Scan for the cell matching the given text and deliver its (X, Y) coordinate at center. 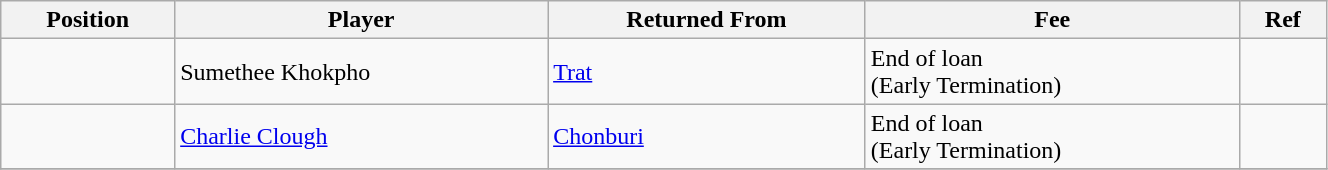
Position (88, 20)
Sumethee Khokpho (362, 72)
Player (362, 20)
Returned From (707, 20)
Chonburi (707, 136)
Ref (1282, 20)
Charlie Clough (362, 136)
Trat (707, 72)
Fee (1052, 20)
